Return (X, Y) of the center of cell containing provided text 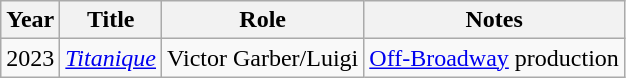
Year (30, 20)
Role (263, 20)
Victor Garber/Luigi (263, 58)
Titanique (111, 58)
Notes (494, 20)
2023 (30, 58)
Title (111, 20)
Off-Broadway production (494, 58)
